Provide the (X, Y) coordinate of the cell's center where the given text is located.  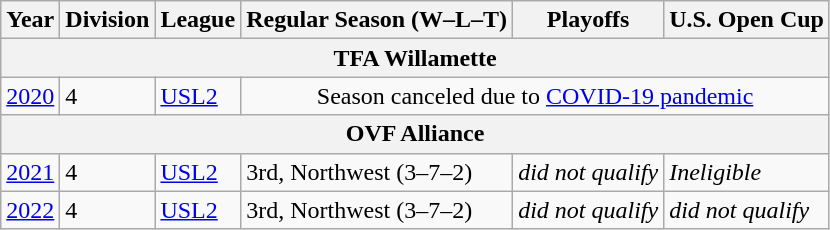
Division (108, 20)
League (198, 20)
2020 (30, 96)
Playoffs (588, 20)
U.S. Open Cup (747, 20)
2021 (30, 172)
Year (30, 20)
TFA Willamette (416, 58)
OVF Alliance (416, 134)
Ineligible (747, 172)
2022 (30, 210)
Regular Season (W–L–T) (377, 20)
Season canceled due to COVID-19 pandemic (536, 96)
